Determine the [X, Y] coordinate at the center of the cell enclosing the given text.  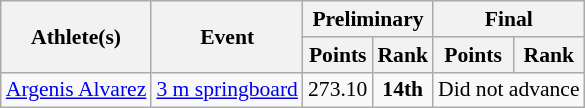
14th [402, 90]
Final [509, 19]
Athlete(s) [76, 36]
3 m springboard [227, 90]
Argenis Alvarez [76, 90]
Event [227, 36]
Preliminary [368, 19]
Did not advance [509, 90]
273.10 [338, 90]
